Locate the cell with the specified text and output its [x, y] center coordinate. 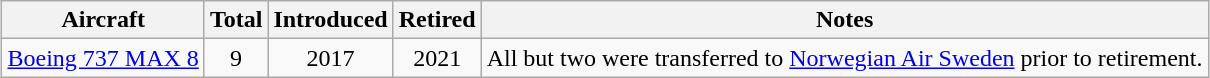
Aircraft [103, 20]
Introduced [330, 20]
All but two were transferred to Norwegian Air Sweden prior to retirement. [844, 58]
Retired [437, 20]
2021 [437, 58]
2017 [330, 58]
Total [236, 20]
Boeing 737 MAX 8 [103, 58]
9 [236, 58]
Notes [844, 20]
